From the cell containing the given text, extract its center point as [X, Y] coordinate. 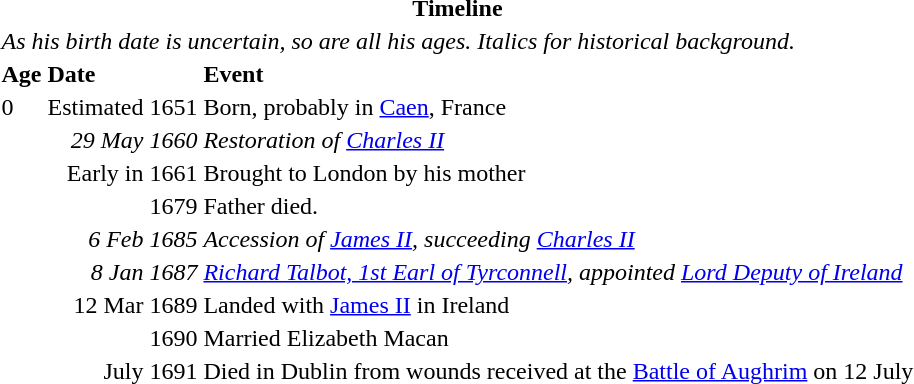
0 [22, 107]
1679 [122, 206]
Early in 1661 [122, 173]
Estimated 1651 [122, 107]
1690 [122, 338]
8 Jan 1687 [122, 272]
Date [122, 74]
Age [22, 74]
12 Mar 1689 [122, 305]
29 May 1660 [122, 140]
6 Feb 1685 [122, 239]
